Pinpoint the cell where the given text exists, returning its [x, y] midpoint coordinate. 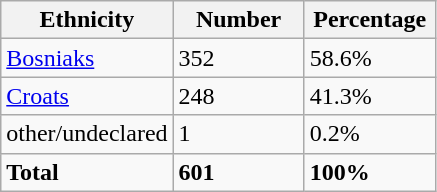
Bosniaks [87, 58]
Number [238, 20]
41.3% [370, 96]
1 [238, 134]
Total [87, 172]
Ethnicity [87, 20]
352 [238, 58]
248 [238, 96]
100% [370, 172]
58.6% [370, 58]
other/undeclared [87, 134]
Croats [87, 96]
Percentage [370, 20]
0.2% [370, 134]
601 [238, 172]
